Return [x, y] of the center of cell containing provided text 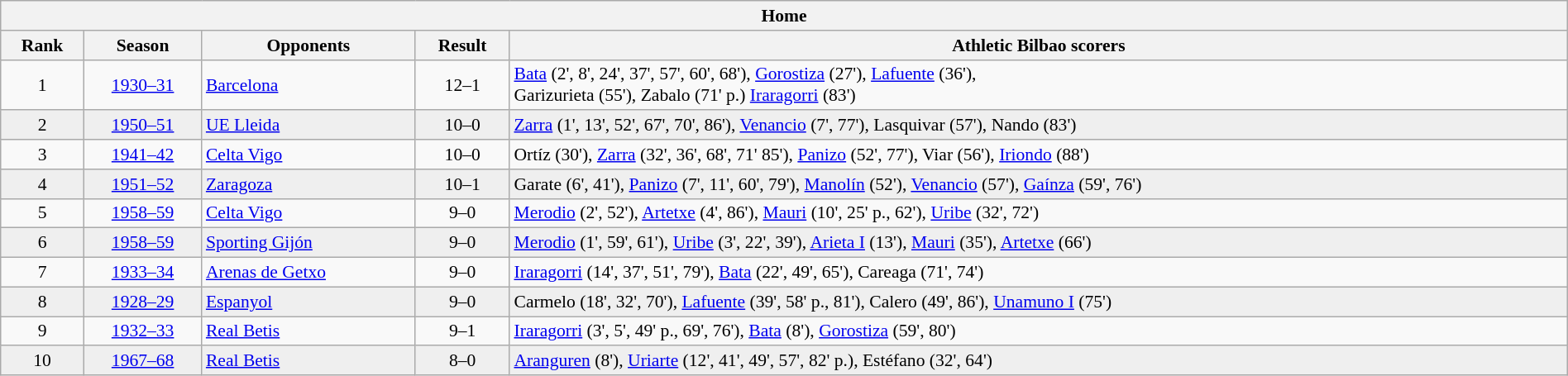
Carmelo (18', 32', 70'), Lafuente (39', 58' p., 81'), Calero (49', 86'), Unamuno I (75') [1039, 302]
Sporting Gijón [308, 243]
Bata (2', 8', 24', 37', 57', 60', 68'), Gorostiza (27'), Lafuente (36'),Garizurieta (55'), Zabalo (71' p.) Iraragorri (83') [1039, 84]
12–1 [463, 84]
3 [43, 155]
Rank [43, 45]
Zarra (1', 13', 52', 67', 70', 86'), Venancio (7', 77'), Lasquivar (57'), Nando (83') [1039, 126]
Home [784, 16]
Garate (6', 41'), Panizo (7', 11', 60', 79'), Manolín (52'), Venancio (57'), Gaínza (59', 76') [1039, 184]
1951–52 [142, 184]
8–0 [463, 361]
Merodio (2', 52'), Artetxe (4', 86'), Mauri (10', 25' p., 62'), Uribe (32', 72') [1039, 213]
1932–33 [142, 331]
1950–51 [142, 126]
10 [43, 361]
Iraragorri (3', 5', 49' p., 69', 76'), Bata (8'), Gorostiza (59', 80') [1039, 331]
7 [43, 273]
10–1 [463, 184]
Barcelona [308, 84]
9 [43, 331]
Zaragoza [308, 184]
1930–31 [142, 84]
Opponents [308, 45]
Iraragorri (14', 37', 51', 79'), Bata (22', 49', 65'), Careaga (71', 74') [1039, 273]
Arenas de Getxo [308, 273]
1928–29 [142, 302]
4 [43, 184]
1933–34 [142, 273]
Merodio (1', 59', 61'), Uribe (3', 22', 39'), Arieta I (13'), Mauri (35'), Artetxe (66') [1039, 243]
Ortíz (30'), Zarra (32', 36', 68', 71' 85'), Panizo (52', 77'), Viar (56'), Iriondo (88') [1039, 155]
1967–68 [142, 361]
2 [43, 126]
9–1 [463, 331]
8 [43, 302]
Result [463, 45]
1 [43, 84]
Aranguren (8'), Uriarte (12', 41', 49', 57', 82' p.), Estéfano (32', 64') [1039, 361]
5 [43, 213]
Season [142, 45]
Athletic Bilbao scorers [1039, 45]
6 [43, 243]
UE Lleida [308, 126]
1941–42 [142, 155]
Espanyol [308, 302]
